Locate the cell with the specified text and output its (X, Y) center coordinate. 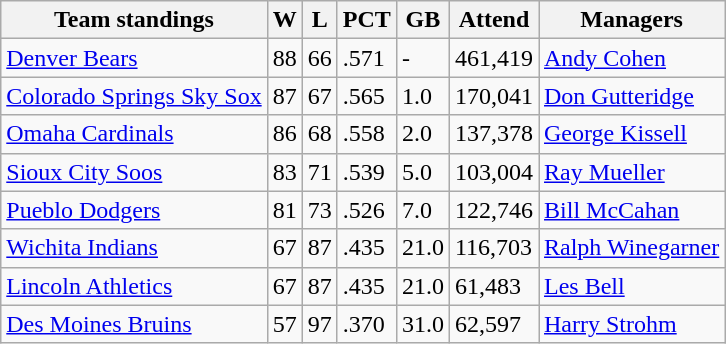
83 (284, 172)
.539 (366, 172)
Attend (494, 20)
Bill McCahan (631, 210)
122,746 (494, 210)
7.0 (422, 210)
Colorado Springs Sky Sox (134, 96)
George Kissell (631, 134)
170,041 (494, 96)
L (320, 20)
.558 (366, 134)
1.0 (422, 96)
97 (320, 324)
Harry Strohm (631, 324)
Denver Bears (134, 58)
73 (320, 210)
Lincoln Athletics (134, 286)
86 (284, 134)
Wichita Indians (134, 248)
Sioux City Soos (134, 172)
W (284, 20)
GB (422, 20)
103,004 (494, 172)
.571 (366, 58)
66 (320, 58)
- (422, 58)
.370 (366, 324)
2.0 (422, 134)
Ralph Winegarner (631, 248)
5.0 (422, 172)
Omaha Cardinals (134, 134)
116,703 (494, 248)
81 (284, 210)
Des Moines Bruins (134, 324)
71 (320, 172)
31.0 (422, 324)
68 (320, 134)
137,378 (494, 134)
Team standings (134, 20)
Ray Mueller (631, 172)
461,419 (494, 58)
Managers (631, 20)
Don Gutteridge (631, 96)
57 (284, 324)
Les Bell (631, 286)
.526 (366, 210)
Pueblo Dodgers (134, 210)
62,597 (494, 324)
.565 (366, 96)
Andy Cohen (631, 58)
88 (284, 58)
PCT (366, 20)
61,483 (494, 286)
